Locate the cell with the specified text and output its (X, Y) center coordinate. 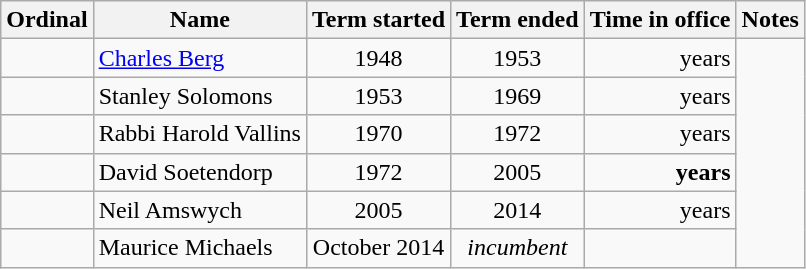
Neil Amswych (200, 210)
Rabbi Harold Vallins (200, 134)
Notes (770, 20)
Charles Berg (200, 58)
1969 (518, 96)
2014 (518, 210)
Term ended (518, 20)
incumbent (518, 248)
Stanley Solomons (200, 96)
Time in office (660, 20)
1948 (378, 58)
1970 (378, 134)
Maurice Michaels (200, 248)
Ordinal (47, 20)
David Soetendorp (200, 172)
Term started (378, 20)
October 2014 (378, 248)
Name (200, 20)
